Return [x, y] of the center of cell containing provided text 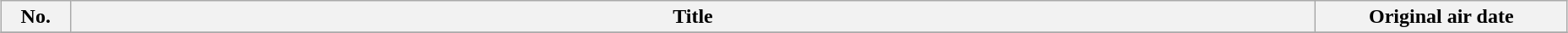
Title [693, 17]
No. [35, 17]
Original air date [1441, 17]
